Search for the cell housing the specified text and yield its [X, Y] center coordinate. 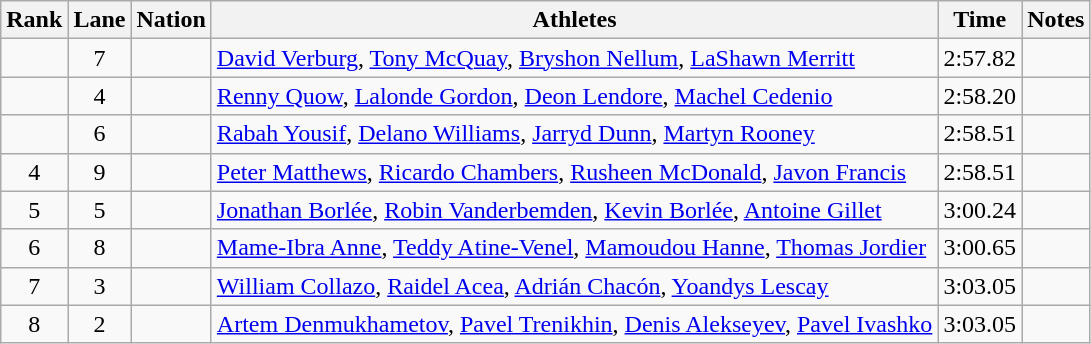
2:58.20 [980, 96]
3 [100, 286]
David Verburg, Tony McQuay, Bryshon Nellum, LaShawn Merritt [574, 58]
Time [980, 20]
Renny Quow, Lalonde Gordon, Deon Lendore, Machel Cedenio [574, 96]
Nation [171, 20]
Notes [1056, 20]
Rabah Yousif, Delano Williams, Jarryd Dunn, Martyn Rooney [574, 134]
Mame-Ibra Anne, Teddy Atine-Venel, Mamoudou Hanne, Thomas Jordier [574, 248]
Artem Denmukhametov, Pavel Trenikhin, Denis Alekseyev, Pavel Ivashko [574, 324]
9 [100, 172]
Lane [100, 20]
3:00.24 [980, 210]
2:57.82 [980, 58]
3:00.65 [980, 248]
Athletes [574, 20]
Jonathan Borlée, Robin Vanderbemden, Kevin Borlée, Antoine Gillet [574, 210]
2 [100, 324]
Rank [34, 20]
Peter Matthews, Ricardo Chambers, Rusheen McDonald, Javon Francis [574, 172]
William Collazo, Raidel Acea, Adrián Chacón, Yoandys Lescay [574, 286]
